From the cell containing the given text, extract its center point as [x, y] coordinate. 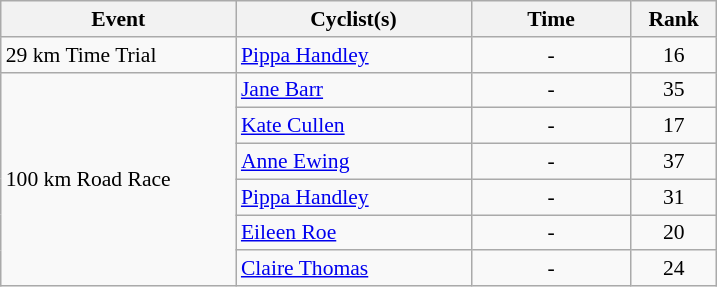
20 [674, 233]
Rank [674, 19]
Time [551, 19]
Eileen Roe [354, 233]
16 [674, 55]
35 [674, 90]
17 [674, 126]
Jane Barr [354, 90]
Anne Ewing [354, 162]
Kate Cullen [354, 126]
24 [674, 269]
Event [118, 19]
37 [674, 162]
Cyclist(s) [354, 19]
31 [674, 197]
Claire Thomas [354, 269]
29 km Time Trial [118, 55]
100 km Road Race [118, 179]
